Return (X, Y) of the center of cell containing provided text 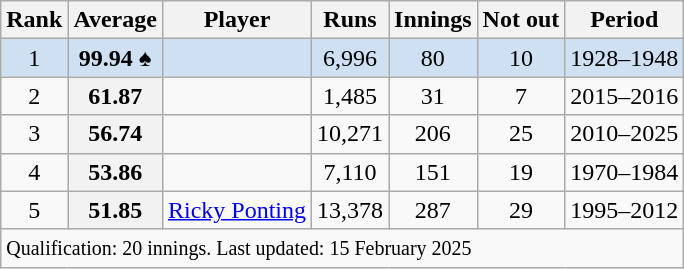
4 (34, 172)
61.87 (116, 96)
1928–1948 (624, 58)
Not out (521, 20)
151 (433, 172)
7,110 (350, 172)
6,996 (350, 58)
7 (521, 96)
13,378 (350, 210)
51.85 (116, 210)
Player (236, 20)
1 (34, 58)
10 (521, 58)
Ricky Ponting (236, 210)
80 (433, 58)
10,271 (350, 134)
5 (34, 210)
25 (521, 134)
1,485 (350, 96)
Runs (350, 20)
19 (521, 172)
3 (34, 134)
31 (433, 96)
29 (521, 210)
2 (34, 96)
53.86 (116, 172)
Innings (433, 20)
Period (624, 20)
1970–1984 (624, 172)
Rank (34, 20)
99.94 ♠ (116, 58)
56.74 (116, 134)
2015–2016 (624, 96)
1995–2012 (624, 210)
Qualification: 20 innings. Last updated: 15 February 2025 (342, 248)
Average (116, 20)
287 (433, 210)
206 (433, 134)
2010–2025 (624, 134)
